Capture the cell that displays the provided text and extract its [x, y] central coordinate. 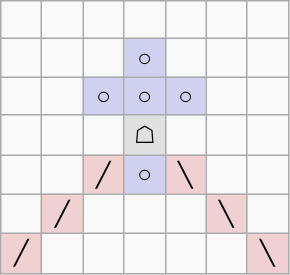
☖ [144, 135]
